Extract the [x, y] coordinate from the center of the cell holding the provided text.  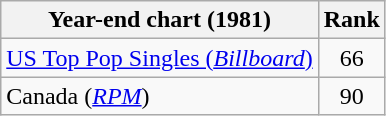
Rank [352, 20]
US Top Pop Singles (Billboard) [160, 58]
Canada (RPM) [160, 96]
Year-end chart (1981) [160, 20]
66 [352, 58]
90 [352, 96]
